For the text-containing cell, return its midpoint in (X, Y) coordinate format. 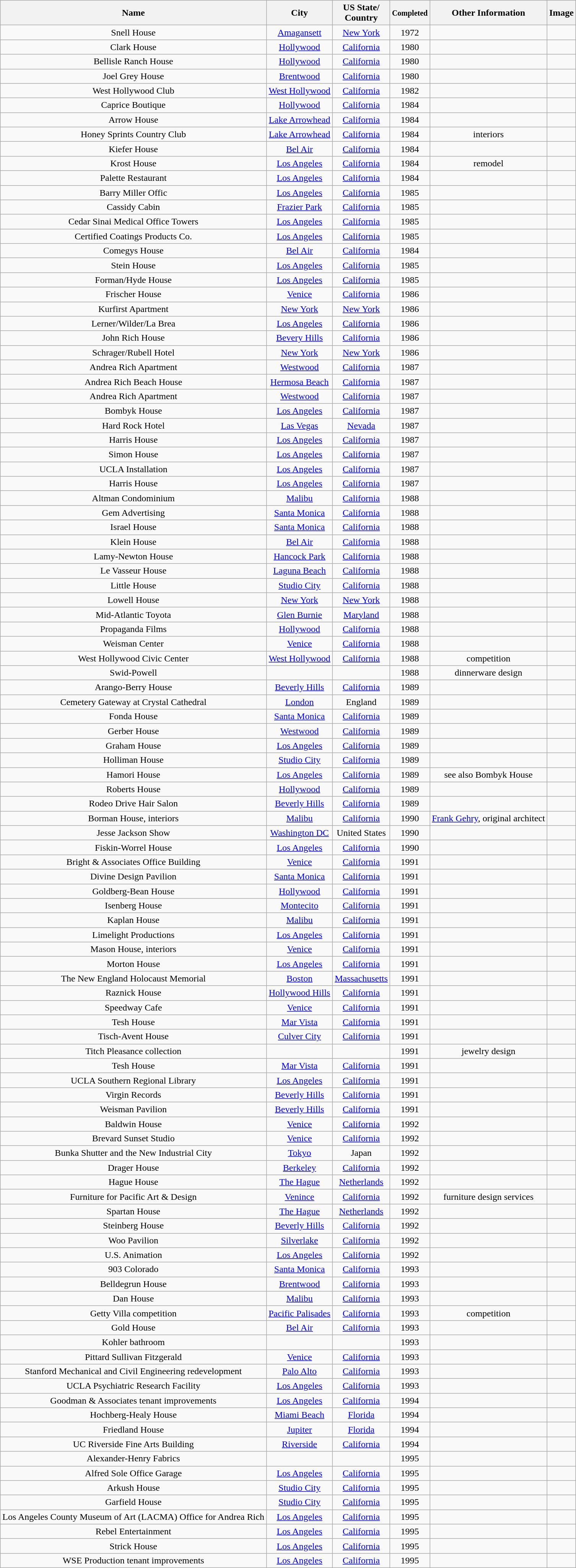
Stanford Mechanical and Civil Engineering redevelopment (133, 1371)
Nevada (361, 426)
Hochberg-Healy House (133, 1415)
Name (133, 13)
Simon House (133, 455)
Speedway Cafe (133, 1007)
Raznick House (133, 993)
Rodeo Drive Hair Salon (133, 804)
Gerber House (133, 731)
Israel House (133, 527)
Bellisle Ranch House (133, 62)
remodel (489, 163)
Berkeley (300, 1168)
Amagansett (300, 32)
Gem Advertising (133, 513)
Jesse Jackson Show (133, 833)
Hague House (133, 1182)
Garfield House (133, 1502)
Alexander-Henry Fabrics (133, 1459)
Frazier Park (300, 207)
Getty Villa competition (133, 1313)
Silverlake (300, 1240)
Maryland (361, 614)
The New England Holocaust Memorial (133, 978)
U.S. Animation (133, 1255)
Cassidy Cabin (133, 207)
Venince (300, 1197)
Boston (300, 978)
WSE Production tenant improvements (133, 1560)
Barry Miller Offic (133, 192)
Bunka Shutter and the New Industrial City (133, 1153)
Riverside (300, 1444)
Swid-Powell (133, 673)
Snell House (133, 32)
Klein House (133, 542)
Hermosa Beach (300, 382)
Los Angeles County Museum of Art (LACMA) Office for Andrea Rich (133, 1517)
Spartan House (133, 1211)
Honey Sprints Country Club (133, 134)
West Hollywood Civic Center (133, 658)
Tisch-Avent House (133, 1037)
London (300, 702)
Roberts House (133, 789)
Joel Grey House (133, 76)
Stein House (133, 265)
Fiskin-Worrel House (133, 847)
Gold House (133, 1328)
Strick House (133, 1546)
Kurfirst Apartment (133, 309)
Mason House, interiors (133, 949)
Fonda House (133, 717)
Steinberg House (133, 1226)
Kiefer House (133, 149)
Culver City (300, 1037)
Forman/Hyde House (133, 280)
1972 (410, 32)
Dan House (133, 1298)
Woo Pavilion (133, 1240)
Cedar Sinai Medical Office Towers (133, 222)
Weisman Center (133, 643)
Divine Design Pavilion (133, 876)
Hamori House (133, 775)
Montecito (300, 906)
Cemetery Gateway at Crystal Cathedral (133, 702)
dinnerware design (489, 673)
Bevery Hills (300, 338)
Virgin Records (133, 1095)
Hard Rock Hotel (133, 426)
Frischer House (133, 294)
Lamy-Newton House (133, 556)
Comegys House (133, 251)
Goodman & Associates tenant improvements (133, 1401)
Morton House (133, 964)
Hancock Park (300, 556)
Graham House (133, 746)
Baldwin House (133, 1124)
Kaplan House (133, 920)
Image (561, 13)
Propaganda Films (133, 629)
1982 (410, 91)
furniture design services (489, 1197)
UCLA Psychiatric Research Facility (133, 1386)
Isenberg House (133, 906)
Clark House (133, 47)
UCLA Southern Regional Library (133, 1080)
Rebel Entertainment (133, 1531)
Palo Alto (300, 1371)
Other Information (489, 13)
Limelight Productions (133, 935)
Schrager/Rubell Hotel (133, 353)
Arango-Berry House (133, 687)
Lerner/Wilder/La Brea (133, 323)
Lowell House (133, 600)
UCLA Installation (133, 469)
Pacific Palisades (300, 1313)
Completed (410, 13)
Massachusetts (361, 978)
jewelry design (489, 1051)
England (361, 702)
Caprice Boutique (133, 105)
Bombyk House (133, 411)
Krost House (133, 163)
Pittard Sullivan Fitzgerald (133, 1357)
Hollywood Hills (300, 993)
see also Bombyk House (489, 775)
US State/Country (361, 13)
Goldberg-Bean House (133, 891)
UC Riverside Fine Arts Building (133, 1444)
Friedland House (133, 1430)
Belldegrun House (133, 1284)
Frank Gehry, original architect (489, 818)
interiors (489, 134)
Las Vegas (300, 426)
City (300, 13)
Washington DC (300, 833)
Furniture for Pacific Art & Design (133, 1197)
John Rich House (133, 338)
Miami Beach (300, 1415)
Laguna Beach (300, 571)
Little House (133, 585)
Mid-Atlantic Toyota (133, 614)
West Hollywood Club (133, 91)
Weisman Pavilion (133, 1109)
Palette Restaurant (133, 178)
Holliman House (133, 760)
Glen Burnie (300, 614)
Arrow House (133, 120)
Jupiter (300, 1430)
Brevard Sunset Studio (133, 1139)
Andrea Rich Beach House (133, 382)
Tokyo (300, 1153)
Borman House, interiors (133, 818)
Certified Coatings Products Co. (133, 236)
Altman Condominium (133, 498)
Le Vasseur House (133, 571)
Arkush House (133, 1488)
United States (361, 833)
Japan (361, 1153)
Drager House (133, 1168)
Titch Pleasance collection (133, 1051)
Alfred Sole Office Garage (133, 1473)
Kohler bathroom (133, 1342)
Bright & Associates Office Building (133, 862)
903 Colorado (133, 1269)
